Determine the (x, y) coordinate at the center of the cell enclosing the given text.  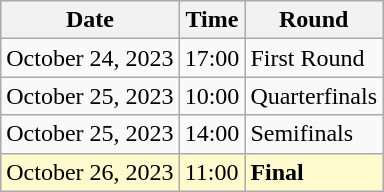
14:00 (212, 134)
10:00 (212, 96)
Round (314, 20)
11:00 (212, 172)
Quarterfinals (314, 96)
Time (212, 20)
Final (314, 172)
17:00 (212, 58)
First Round (314, 58)
Date (90, 20)
October 26, 2023 (90, 172)
Semifinals (314, 134)
October 24, 2023 (90, 58)
